Provide the [x, y] coordinate of the cell's center where the given text is located.  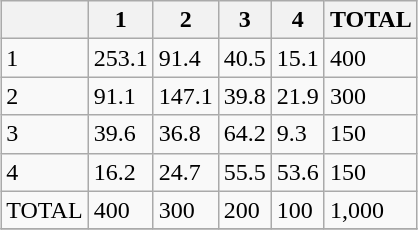
24.7 [186, 172]
40.5 [244, 58]
16.2 [120, 172]
91.1 [120, 96]
55.5 [244, 172]
64.2 [244, 134]
39.8 [244, 96]
100 [298, 210]
21.9 [298, 96]
1,000 [370, 210]
36.8 [186, 134]
91.4 [186, 58]
200 [244, 210]
15.1 [298, 58]
39.6 [120, 134]
253.1 [120, 58]
147.1 [186, 96]
9.3 [298, 134]
53.6 [298, 172]
